Detect which cell encompasses the target text, then output its [X, Y] center coordinate. 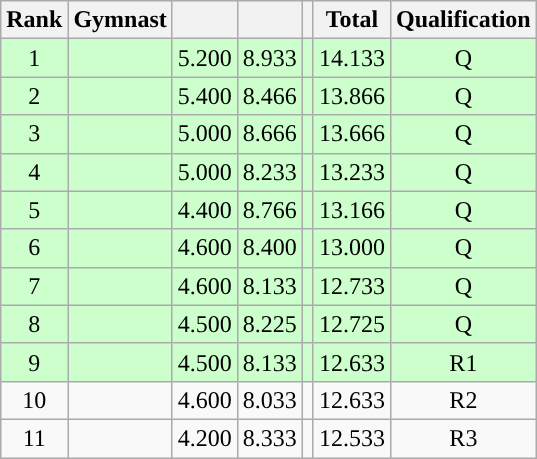
12.725 [352, 324]
8.333 [270, 438]
Rank [34, 20]
13.666 [352, 134]
12.733 [352, 286]
5 [34, 210]
1 [34, 58]
6 [34, 248]
8.233 [270, 172]
12.533 [352, 438]
7 [34, 286]
8.766 [270, 210]
4 [34, 172]
14.133 [352, 58]
13.866 [352, 96]
11 [34, 438]
8 [34, 324]
R1 [464, 362]
8.466 [270, 96]
3 [34, 134]
10 [34, 400]
R3 [464, 438]
13.166 [352, 210]
8.400 [270, 248]
8.666 [270, 134]
Gymnast [120, 20]
8.933 [270, 58]
Total [352, 20]
4.400 [204, 210]
4.200 [204, 438]
9 [34, 362]
13.000 [352, 248]
R2 [464, 400]
5.400 [204, 96]
5.200 [204, 58]
13.233 [352, 172]
2 [34, 96]
8.033 [270, 400]
8.225 [270, 324]
Qualification [464, 20]
